Capture the cell that displays the provided text and extract its [x, y] central coordinate. 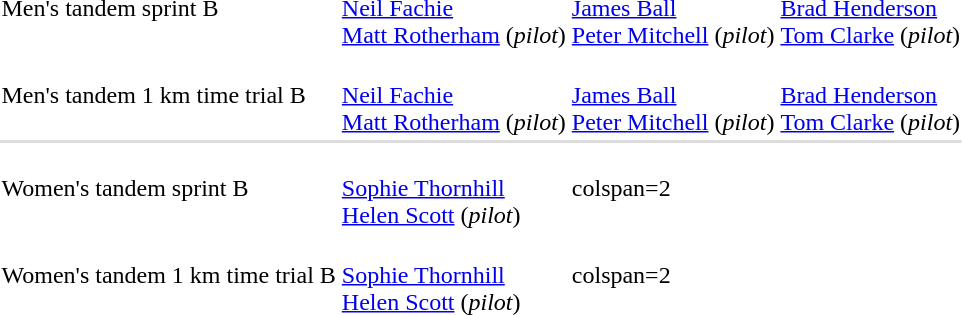
Women's tandem sprint B [168, 188]
James BallPeter Mitchell (pilot) [673, 95]
Sophie ThornhillHelen Scott (pilot) [454, 188]
colspan=2 [673, 188]
Brad HendersonTom Clarke (pilot) [870, 95]
Men's tandem 1 km time trial B [168, 95]
Neil FachieMatt Rotherham (pilot) [454, 95]
